Return (x, y) of the center of cell containing provided text 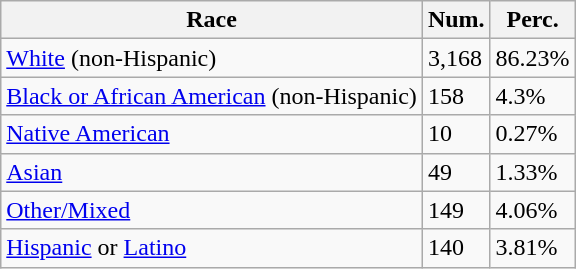
49 (456, 172)
Black or African American (non-Hispanic) (212, 96)
Native American (212, 134)
Perc. (532, 20)
Asian (212, 172)
158 (456, 96)
149 (456, 210)
4.3% (532, 96)
Other/Mixed (212, 210)
86.23% (532, 58)
0.27% (532, 134)
White (non-Hispanic) (212, 58)
Hispanic or Latino (212, 248)
140 (456, 248)
4.06% (532, 210)
10 (456, 134)
Race (212, 20)
3,168 (456, 58)
1.33% (532, 172)
3.81% (532, 248)
Num. (456, 20)
